Find where the given text appears and provide that cell's center as [x, y] coordinate. 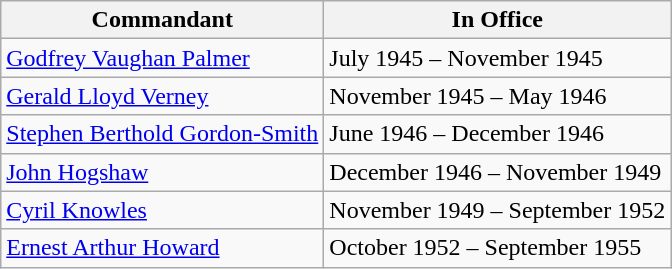
July 1945 – November 1945 [498, 58]
Cyril Knowles [162, 210]
Godfrey Vaughan Palmer [162, 58]
In Office [498, 20]
November 1949 – September 1952 [498, 210]
November 1945 – May 1946 [498, 96]
Gerald Lloyd Verney [162, 96]
Stephen Berthold Gordon-Smith [162, 134]
John Hogshaw [162, 172]
June 1946 – December 1946 [498, 134]
Commandant [162, 20]
December 1946 – November 1949 [498, 172]
Ernest Arthur Howard [162, 248]
October 1952 – September 1955 [498, 248]
